Pinpoint the cell where the given text exists, returning its (X, Y) midpoint coordinate. 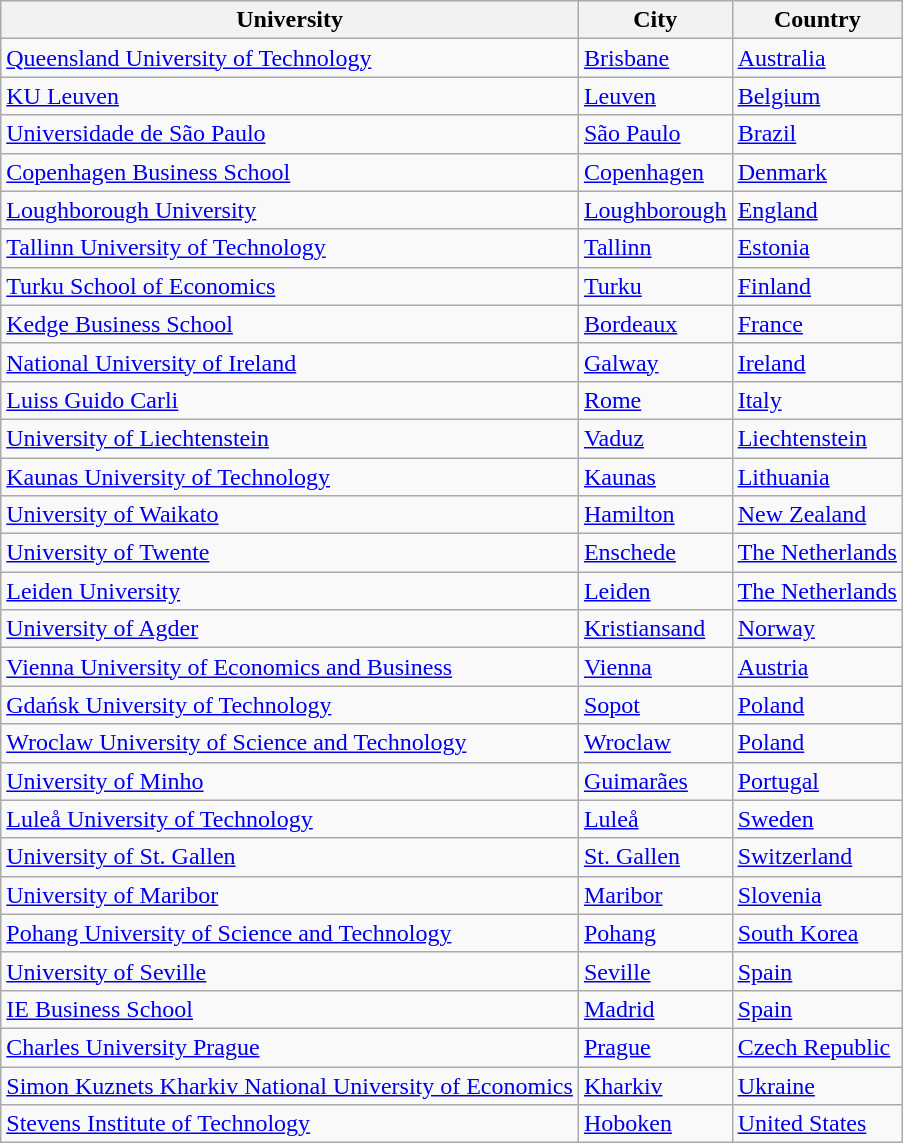
Guimarães (655, 781)
Kaunas (655, 477)
Stevens Institute of Technology (290, 1124)
Hoboken (655, 1124)
Luleå University of Technology (290, 819)
Enschede (655, 553)
Ireland (817, 362)
Wroclaw (655, 743)
Australia (817, 58)
Luiss Guido Carli (290, 400)
Lithuania (817, 477)
Leiden (655, 591)
University (290, 20)
Ukraine (817, 1085)
Hamilton (655, 515)
Kharkiv (655, 1085)
New Zealand (817, 515)
Finland (817, 286)
Maribor (655, 895)
Turku (655, 286)
Copenhagen Business School (290, 172)
Vaduz (655, 438)
City (655, 20)
Tallinn (655, 248)
Italy (817, 400)
Norway (817, 629)
São Paulo (655, 134)
Brisbane (655, 58)
University of Minho (290, 781)
Tallinn University of Technology (290, 248)
Country (817, 20)
Denmark (817, 172)
St. Gallen (655, 857)
Turku School of Economics (290, 286)
Loughborough University (290, 210)
KU Leuven (290, 96)
Austria (817, 667)
Queensland University of Technology (290, 58)
Charles University Prague (290, 1047)
Luleå (655, 819)
Prague (655, 1047)
Portugal (817, 781)
Madrid (655, 1009)
Kaunas University of Technology (290, 477)
Sopot (655, 705)
South Korea (817, 933)
Brazil (817, 134)
Vienna University of Economics and Business (290, 667)
Pohang University of Science and Technology (290, 933)
University of Twente (290, 553)
University of Liechtenstein (290, 438)
University of Seville (290, 971)
Belgium (817, 96)
Rome (655, 400)
Loughborough (655, 210)
Kristiansand (655, 629)
University of Agder (290, 629)
Universidade de São Paulo (290, 134)
IE Business School (290, 1009)
Kedge Business School (290, 324)
Wroclaw University of Science and Technology (290, 743)
Sweden (817, 819)
United States (817, 1124)
France (817, 324)
Slovenia (817, 895)
Liechtenstein (817, 438)
Copenhagen (655, 172)
National University of Ireland (290, 362)
Leiden University (290, 591)
Gdańsk University of Technology (290, 705)
Bordeaux (655, 324)
Seville (655, 971)
Switzerland (817, 857)
Estonia (817, 248)
Czech Republic (817, 1047)
Leuven (655, 96)
Galway (655, 362)
England (817, 210)
University of Waikato (290, 515)
Vienna (655, 667)
University of Maribor (290, 895)
Simon Kuznets Kharkiv National University of Economics (290, 1085)
University of St. Gallen (290, 857)
Pohang (655, 933)
